Return the (x, y) coordinate for the center point of the cell that contains the specified text.  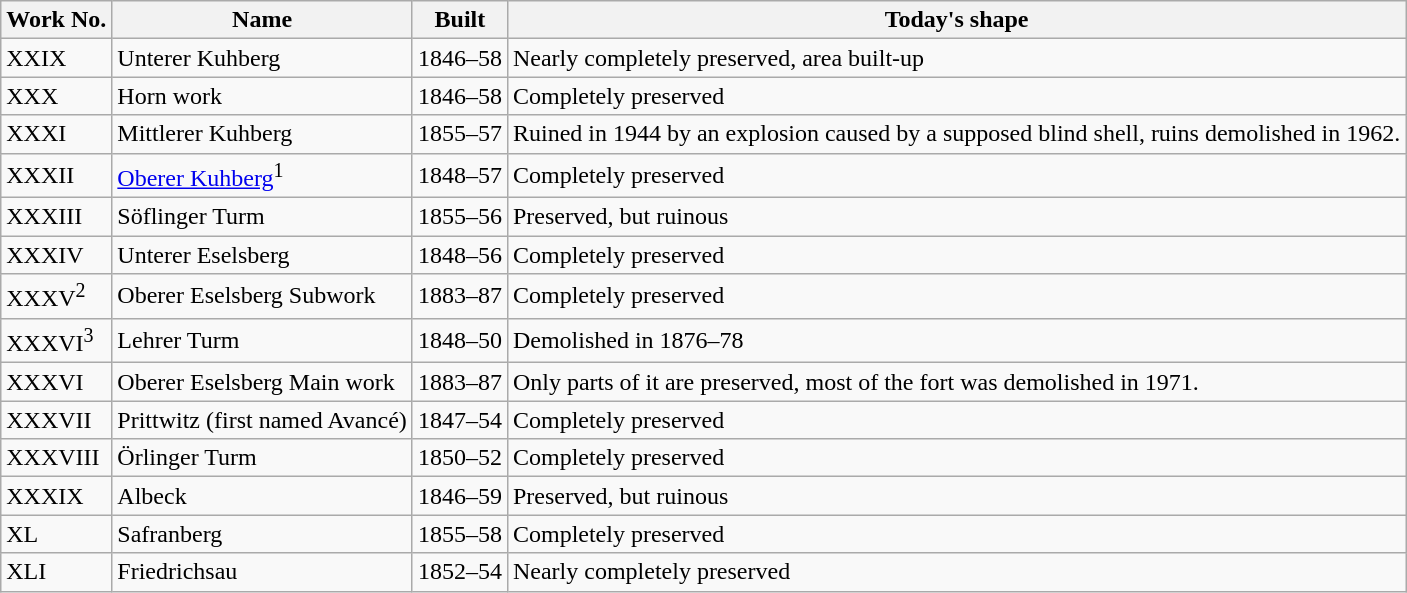
Only parts of it are preserved, most of the fort was demolished in 1971. (956, 382)
Name (262, 20)
XXXII (56, 176)
1847–54 (460, 420)
XL (56, 534)
XXXVI3 (56, 340)
Demolished in 1876–78 (956, 340)
Safranberg (262, 534)
XXXIII (56, 217)
1848–56 (460, 255)
1848–50 (460, 340)
Nearly completely preserved (956, 572)
1846–59 (460, 496)
Built (460, 20)
Horn work (262, 96)
XXXVI (56, 382)
Ruined in 1944 by an explosion caused by a supposed blind shell, ruins demolished in 1962. (956, 134)
XXXV2 (56, 296)
XXXVIII (56, 458)
Oberer Eselsberg Subwork (262, 296)
Nearly completely preserved, area built-up (956, 58)
XXX (56, 96)
1855–58 (460, 534)
Söflinger Turm (262, 217)
XXIX (56, 58)
Prittwitz (first named Avancé) (262, 420)
XXXI (56, 134)
Unterer Eselsberg (262, 255)
Today's shape (956, 20)
XXXIV (56, 255)
1852–54 (460, 572)
Unterer Kuhberg (262, 58)
1850–52 (460, 458)
Örlinger Turm (262, 458)
XXXVII (56, 420)
1848–57 (460, 176)
Oberer Kuhberg1 (262, 176)
Work No. (56, 20)
Oberer Eselsberg Main work (262, 382)
Lehrer Turm (262, 340)
XXXIX (56, 496)
Albeck (262, 496)
XLI (56, 572)
Mittlerer Kuhberg (262, 134)
Friedrichsau (262, 572)
1855–56 (460, 217)
1855–57 (460, 134)
